Capture the cell that displays the provided text and extract its [X, Y] central coordinate. 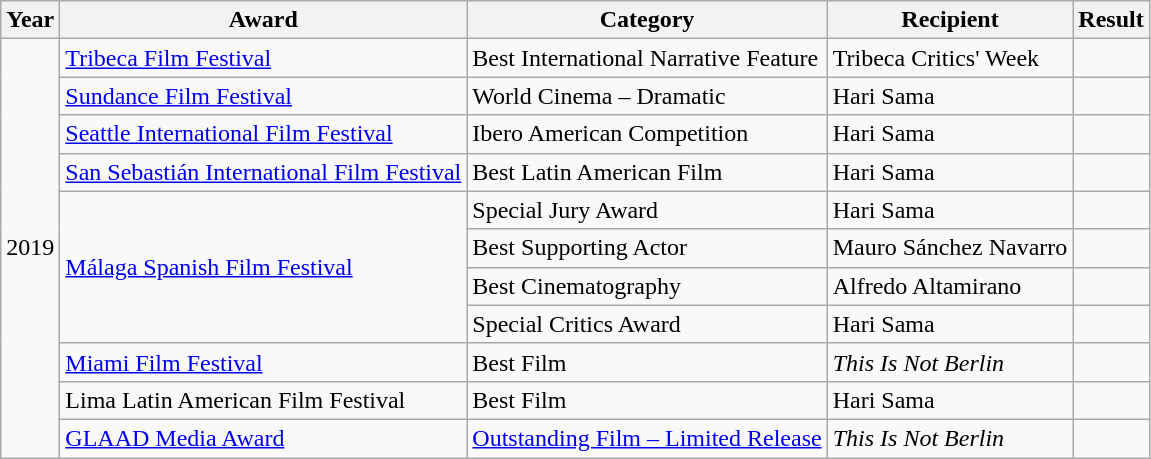
World Cinema – Dramatic [647, 96]
Ibero American Competition [647, 134]
Result [1111, 20]
Best Supporting Actor [647, 248]
Year [30, 20]
Málaga Spanish Film Festival [264, 267]
Tribeca Critics' Week [950, 58]
Lima Latin American Film Festival [264, 400]
Sundance Film Festival [264, 96]
GLAAD Media Award [264, 438]
2019 [30, 248]
Recipient [950, 20]
Special Jury Award [647, 210]
Award [264, 20]
Best Latin American Film [647, 172]
Tribeca Film Festival [264, 58]
San Sebastián International Film Festival [264, 172]
Seattle International Film Festival [264, 134]
Outstanding Film – Limited Release [647, 438]
Mauro Sánchez Navarro [950, 248]
Best Cinematography [647, 286]
Miami Film Festival [264, 362]
Category [647, 20]
Alfredo Altamirano [950, 286]
Best International Narrative Feature [647, 58]
Special Critics Award [647, 324]
